Search for the cell housing the specified text and yield its (x, y) center coordinate. 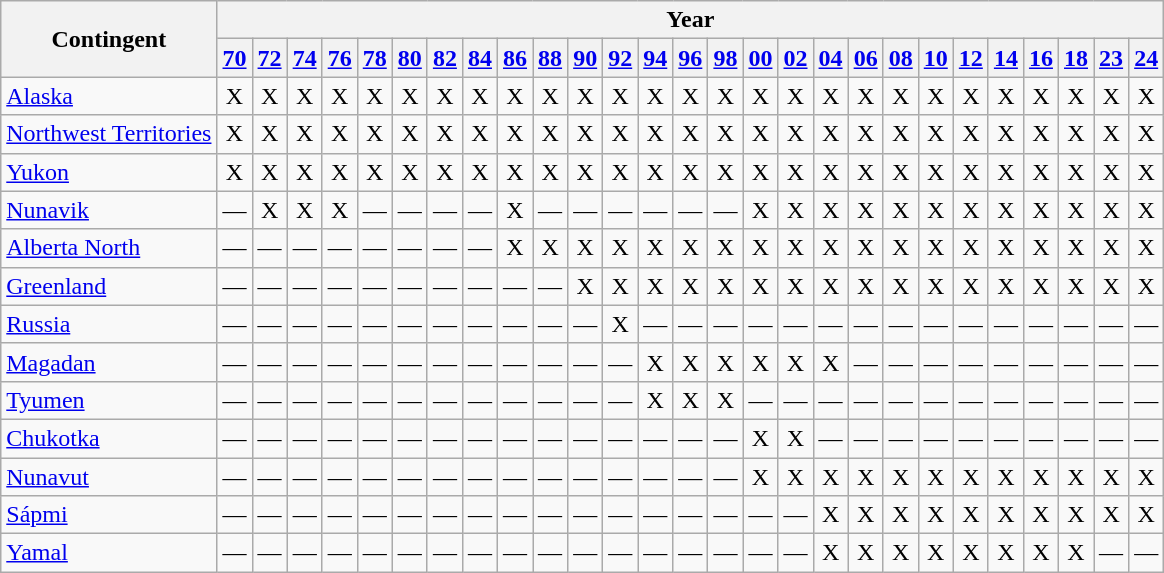
Alaska (109, 96)
84 (480, 58)
00 (760, 58)
04 (830, 58)
23 (1112, 58)
86 (514, 58)
Contingent (109, 39)
94 (656, 58)
12 (970, 58)
10 (936, 58)
Russia (109, 324)
Greenland (109, 286)
02 (796, 58)
78 (374, 58)
76 (340, 58)
Magadan (109, 362)
06 (866, 58)
24 (1146, 58)
88 (550, 58)
08 (900, 58)
72 (270, 58)
74 (304, 58)
96 (690, 58)
Yukon (109, 172)
Nunavik (109, 210)
Year (690, 20)
Chukotka (109, 438)
98 (726, 58)
70 (234, 58)
18 (1076, 58)
Nunavut (109, 477)
Alberta North (109, 248)
80 (410, 58)
Yamal (109, 553)
90 (586, 58)
82 (444, 58)
92 (620, 58)
16 (1040, 58)
Northwest Territories (109, 134)
14 (1006, 58)
Sápmi (109, 515)
Tyumen (109, 400)
